Identify which cell holds the provided text, then report its [X, Y] central coordinate. 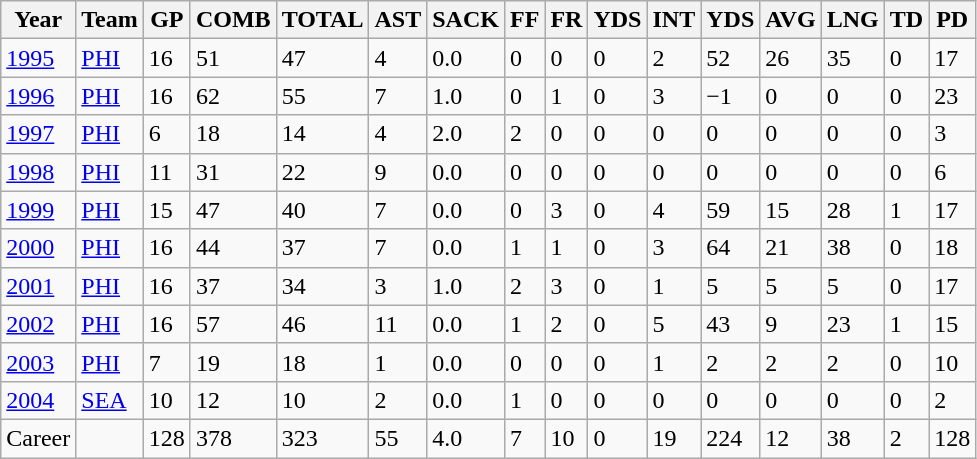
57 [233, 324]
2003 [38, 362]
22 [322, 172]
INT [674, 20]
2004 [38, 400]
59 [730, 210]
52 [730, 58]
1996 [38, 96]
AVG [790, 20]
35 [852, 58]
28 [852, 210]
4.0 [466, 438]
Career [38, 438]
224 [730, 438]
Team [110, 20]
TOTAL [322, 20]
323 [322, 438]
FF [524, 20]
COMB [233, 20]
SEA [110, 400]
1999 [38, 210]
−1 [730, 96]
LNG [852, 20]
31 [233, 172]
40 [322, 210]
2001 [38, 286]
GP [166, 20]
1998 [38, 172]
14 [322, 134]
2.0 [466, 134]
44 [233, 248]
SACK [466, 20]
1997 [38, 134]
Year [38, 20]
AST [398, 20]
64 [730, 248]
34 [322, 286]
43 [730, 324]
2002 [38, 324]
62 [233, 96]
21 [790, 248]
26 [790, 58]
51 [233, 58]
46 [322, 324]
1995 [38, 58]
PD [952, 20]
2000 [38, 248]
FR [566, 20]
TD [906, 20]
378 [233, 438]
